Pinpoint the cell where the given text exists, returning its (X, Y) midpoint coordinate. 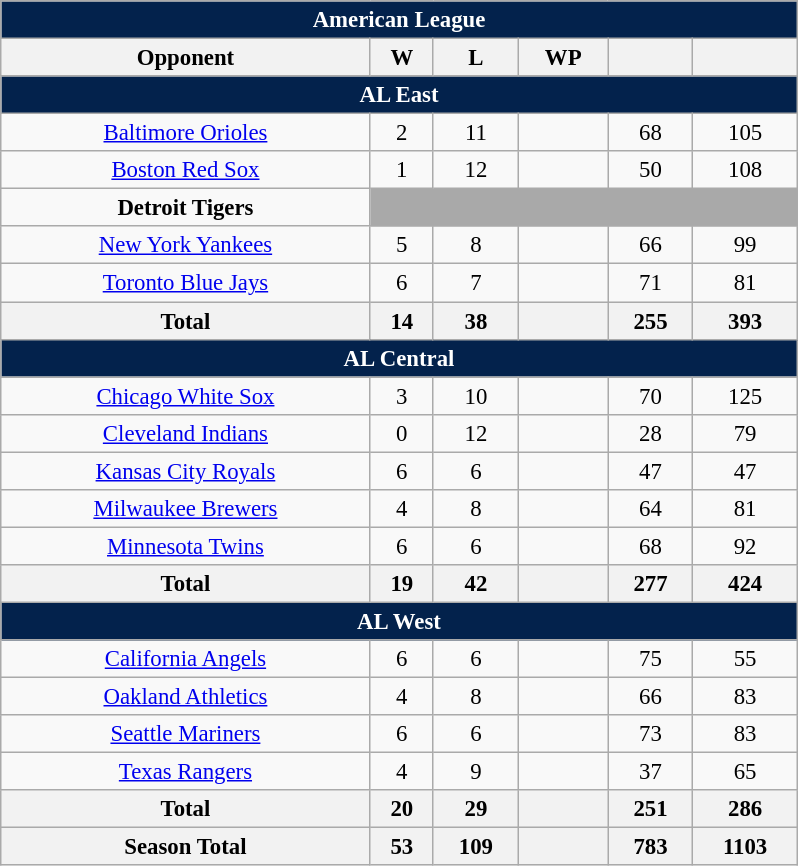
Minnesota Twins (186, 546)
53 (402, 847)
14 (402, 321)
10 (476, 396)
5 (402, 245)
W (402, 57)
255 (650, 321)
783 (650, 847)
37 (650, 772)
38 (476, 321)
Milwaukee Brewers (186, 508)
7 (476, 283)
70 (650, 396)
251 (650, 809)
42 (476, 584)
Toronto Blue Jays (186, 283)
28 (650, 433)
Oakland Athletics (186, 696)
1103 (745, 847)
Kansas City Royals (186, 471)
New York Yankees (186, 245)
19 (402, 584)
55 (745, 659)
424 (745, 584)
AL West (399, 621)
65 (745, 772)
79 (745, 433)
50 (650, 170)
Cleveland Indians (186, 433)
71 (650, 283)
Texas Rangers (186, 772)
29 (476, 809)
0 (402, 433)
WP (563, 57)
11 (476, 133)
Chicago White Sox (186, 396)
Season Total (186, 847)
AL East (399, 95)
99 (745, 245)
Baltimore Orioles (186, 133)
75 (650, 659)
2 (402, 133)
3 (402, 396)
Opponent (186, 57)
9 (476, 772)
125 (745, 396)
286 (745, 809)
73 (650, 734)
92 (745, 546)
L (476, 57)
393 (745, 321)
AL Central (399, 358)
105 (745, 133)
Seattle Mariners (186, 734)
Boston Red Sox (186, 170)
Detroit Tigers (186, 208)
109 (476, 847)
20 (402, 809)
277 (650, 584)
1 (402, 170)
California Angels (186, 659)
64 (650, 508)
American League (399, 20)
108 (745, 170)
